Determine the [x, y] coordinate at the center of the cell enclosing the given text.  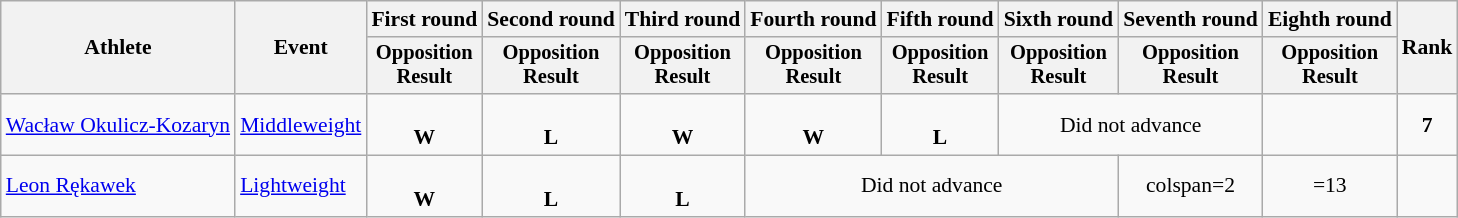
Sixth round [1059, 19]
Athlete [118, 48]
Rank [1428, 48]
First round [424, 19]
Second round [551, 19]
Wacław Okulicz-Kozaryn [118, 124]
Fifth round [940, 19]
Event [300, 48]
Lightweight [300, 186]
colspan=2 [1190, 186]
Eighth round [1330, 19]
Fourth round [813, 19]
Third round [683, 19]
Middleweight [300, 124]
7 [1428, 124]
Leon Rękawek [118, 186]
Seventh round [1190, 19]
=13 [1330, 186]
